From the cell containing the given text, extract its center point as [X, Y] coordinate. 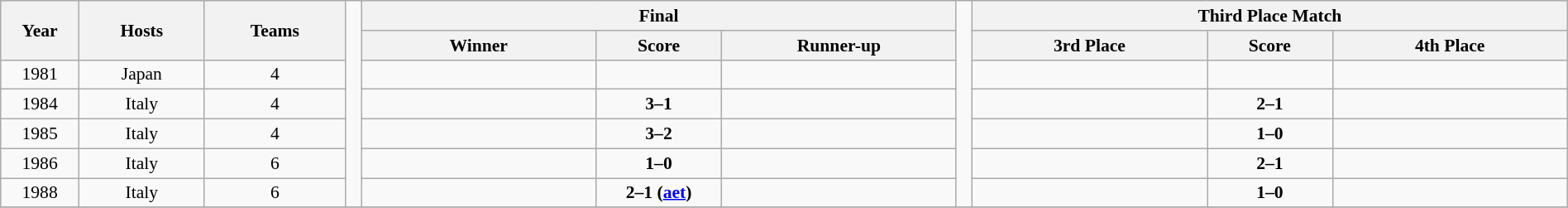
Year [40, 30]
1986 [40, 163]
3–1 [659, 104]
Final [659, 16]
Runner-up [839, 46]
3–2 [659, 134]
Teams [275, 30]
3rd Place [1089, 46]
Japan [141, 75]
4th Place [1450, 46]
2–1 (aet) [659, 193]
1985 [40, 134]
1981 [40, 75]
Winner [479, 46]
Third Place Match [1269, 16]
Hosts [141, 30]
1984 [40, 104]
1988 [40, 193]
